Scan for the cell matching the given text and deliver its [x, y] coordinate at center. 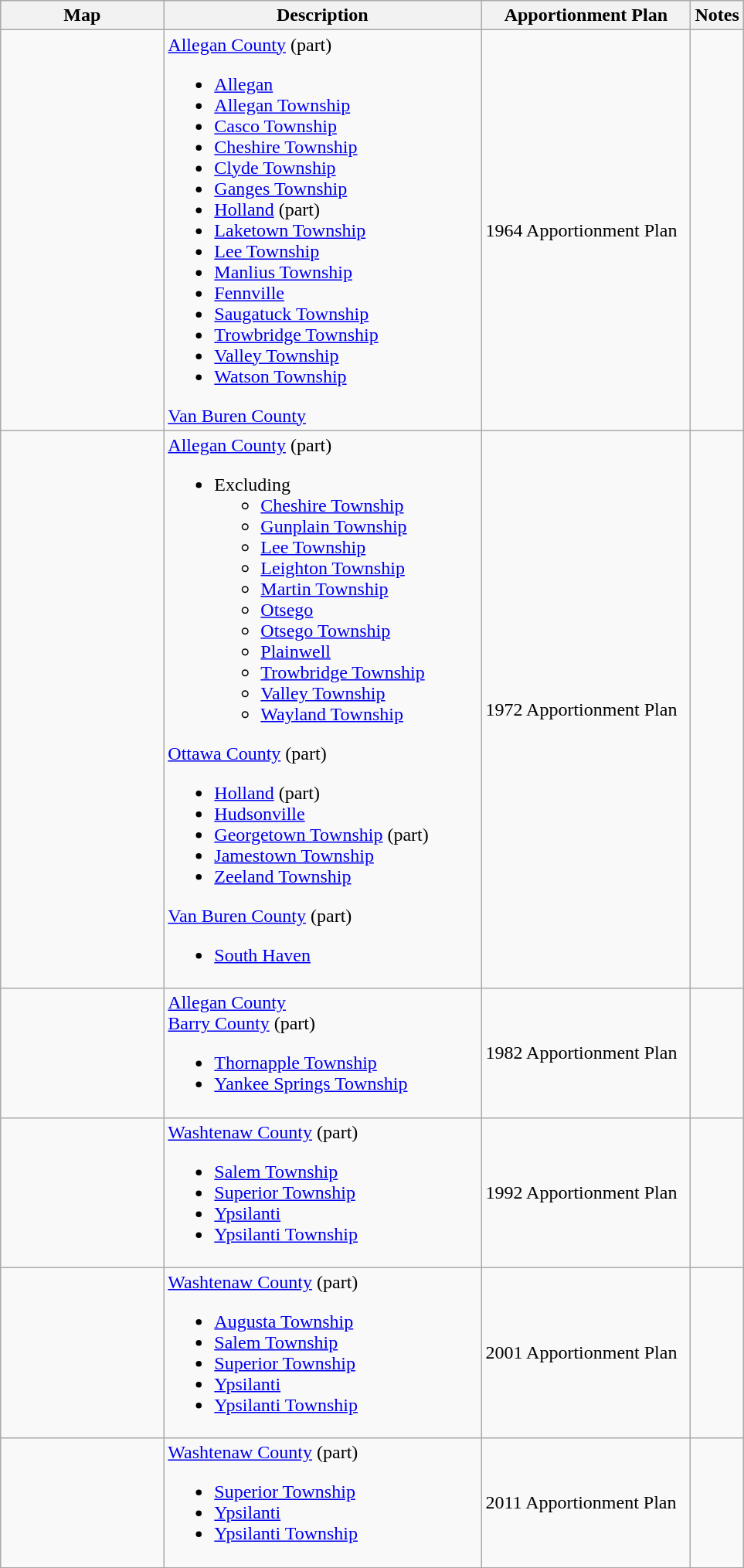
Allegan CountyBarry County (part)Thornapple TownshipYankee Springs Township [323, 1053]
Washtenaw County (part)Superior TownshipYpsilantiYpsilanti Township [323, 1502]
2001 Apportionment Plan [586, 1352]
Washtenaw County (part)Augusta TownshipSalem TownshipSuperior TownshipYpsilantiYpsilanti Township [323, 1352]
Notes [717, 15]
Description [323, 15]
Washtenaw County (part)Salem TownshipSuperior TownshipYpsilantiYpsilanti Township [323, 1192]
1992 Apportionment Plan [586, 1192]
Apportionment Plan [586, 15]
1972 Apportionment Plan [586, 709]
1964 Apportionment Plan [586, 230]
2011 Apportionment Plan [586, 1502]
Map [82, 15]
1982 Apportionment Plan [586, 1053]
